Determine the [x, y] coordinate at the center of the cell enclosing the given text.  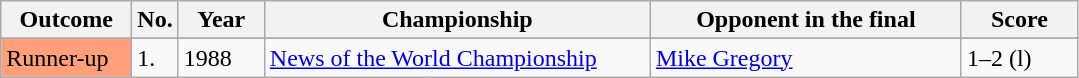
1–2 (l) [1019, 58]
Outcome [66, 20]
Runner-up [66, 58]
Opponent in the final [806, 20]
News of the World Championship [457, 58]
Mike Gregory [806, 58]
Championship [457, 20]
Score [1019, 20]
Year [221, 20]
1988 [221, 58]
1. [155, 58]
No. [155, 20]
